For the text-containing cell, return its midpoint in (x, y) coordinate format. 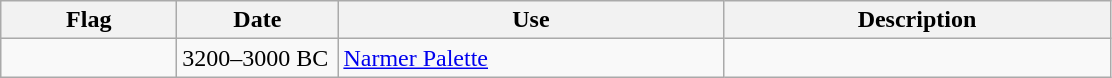
Description (917, 20)
3200–3000 BC (258, 58)
Flag (89, 20)
Date (258, 20)
Use (531, 20)
Narmer Palette (531, 58)
